Return (x, y) of the center of cell containing provided text 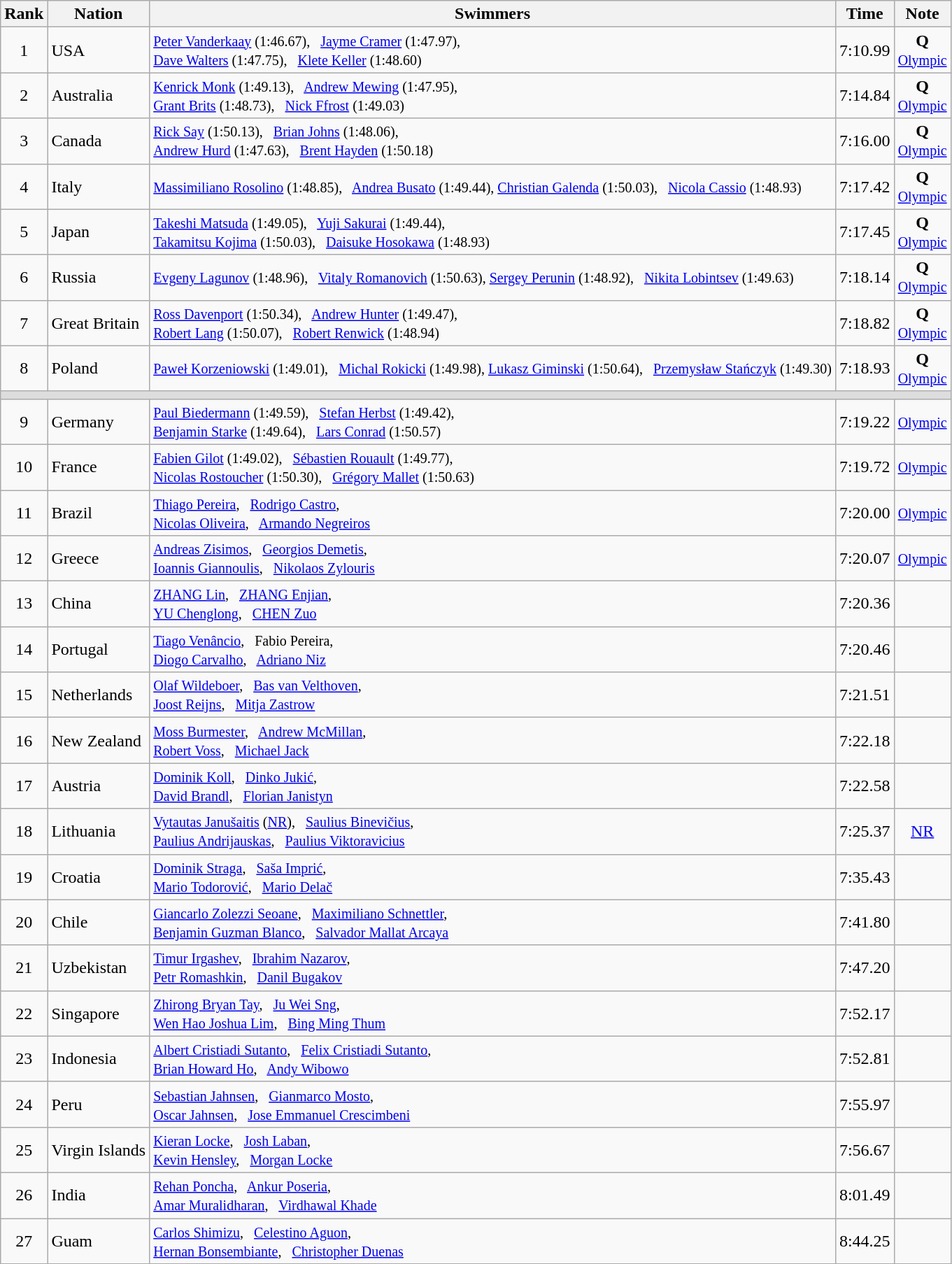
Brazil (99, 512)
Chile (99, 922)
Timur Irgashev, Ibrahim Nazarov, Petr Romashkin, Danil Bugakov (492, 968)
Paul Biedermann (1:49.59), Stefan Herbst (1:49.42), Benjamin Starke (1:49.64), Lars Conrad (1:50.57) (492, 421)
Vytautas Janušaitis (NR), Saulius Binevičius, Paulius Andrijauskas, Paulius Viktoravicius (492, 831)
Dominik Koll, Dinko Jukić, David Brandl, Florian Janistyn (492, 786)
Guam (99, 1241)
Netherlands (99, 695)
NR (922, 831)
7:20.00 (865, 512)
26 (24, 1195)
Kenrick Monk (1:49.13), Andrew Mewing (1:47.95), Grant Brits (1:48.73), Nick Ffrost (1:49.03) (492, 95)
Italy (99, 186)
Australia (99, 95)
7:47.20 (865, 968)
Swimmers (492, 14)
8 (24, 368)
Note (922, 14)
7:22.18 (865, 740)
7:55.97 (865, 1104)
Kieran Locke, Josh Laban, Kevin Hensley, Morgan Locke (492, 1150)
Singapore (99, 1013)
7:10.99 (865, 50)
7:16.00 (865, 141)
Andreas Zisimos, Georgios Demetis, Ioannis Giannoulis, Nikolaos Zylouris (492, 558)
4 (24, 186)
Sebastian Jahnsen, Gianmarco Mosto, Oscar Jahnsen, Jose Emmanuel Crescimbeni (492, 1104)
11 (24, 512)
7:17.42 (865, 186)
3 (24, 141)
Great Britain (99, 323)
7:18.14 (865, 277)
Peter Vanderkaay (1:46.67), Jayme Cramer (1:47.97), Dave Walters (1:47.75), Klete Keller (1:48.60) (492, 50)
7:41.80 (865, 922)
Carlos Shimizu, Celestino Aguon, Hernan Bonsembiante, Christopher Duenas (492, 1241)
23 (24, 1059)
Dominik Straga, Saša Imprić, Mario Todorović, Mario Delač (492, 877)
7:18.82 (865, 323)
Virgin Islands (99, 1150)
9 (24, 421)
7:20.07 (865, 558)
Rick Say (1:50.13), Brian Johns (1:48.06), Andrew Hurd (1:47.63), Brent Hayden (1:50.18) (492, 141)
Fabien Gilot (1:49.02), Sébastien Rouault (1:49.77), Nicolas Rostoucher (1:50.30), Grégory Mallet (1:50.63) (492, 467)
12 (24, 558)
Uzbekistan (99, 968)
7:20.46 (865, 649)
Albert Cristiadi Sutanto, Felix Cristiadi Sutanto, Brian Howard Ho, Andy Wibowo (492, 1059)
7:18.93 (865, 368)
Takeshi Matsuda (1:49.05), Yuji Sakurai (1:49.44), Takamitsu Kojima (1:50.03), Daisuke Hosokawa (1:48.93) (492, 232)
7:52.81 (865, 1059)
France (99, 467)
7 (24, 323)
Portugal (99, 649)
7:35.43 (865, 877)
7:19.22 (865, 421)
14 (24, 649)
Giancarlo Zolezzi Seoane, Maximiliano Schnettler, Benjamin Guzman Blanco, Salvador Mallat Arcaya (492, 922)
Rehan Poncha, Ankur Poseria, Amar Muralidharan, Virdhawal Khade (492, 1195)
Nation (99, 14)
Thiago Pereira, Rodrigo Castro, Nicolas Oliveira, Armando Negreiros (492, 512)
25 (24, 1150)
7:19.72 (865, 467)
17 (24, 786)
8:44.25 (865, 1241)
6 (24, 277)
Time (865, 14)
20 (24, 922)
Russia (99, 277)
19 (24, 877)
Indonesia (99, 1059)
Germany (99, 421)
Peru (99, 1104)
Ross Davenport (1:50.34), Andrew Hunter (1:49.47), Robert Lang (1:50.07), Robert Renwick (1:48.94) (492, 323)
Massimiliano Rosolino (1:48.85), Andrea Busato (1:49.44), Christian Galenda (1:50.03), Nicola Cassio (1:48.93) (492, 186)
Lithuania (99, 831)
ZHANG Lin, ZHANG Enjian, YU Chenglong, CHEN Zuo (492, 604)
7:56.67 (865, 1150)
7:14.84 (865, 95)
7:21.51 (865, 695)
27 (24, 1241)
Moss Burmester, Andrew McMillan, Robert Voss, Michael Jack (492, 740)
16 (24, 740)
India (99, 1195)
7:52.17 (865, 1013)
Japan (99, 232)
22 (24, 1013)
24 (24, 1104)
Tiago Venâncio, Fabio Pereira, Diogo Carvalho, Adriano Niz (492, 649)
1 (24, 50)
7:22.58 (865, 786)
13 (24, 604)
21 (24, 968)
Rank (24, 14)
10 (24, 467)
8:01.49 (865, 1195)
Croatia (99, 877)
Poland (99, 368)
Evgeny Lagunov (1:48.96), Vitaly Romanovich (1:50.63), Sergey Perunin (1:48.92), Nikita Lobintsev (1:49.63) (492, 277)
18 (24, 831)
Zhirong Bryan Tay, Ju Wei Sng, Wen Hao Joshua Lim, Bing Ming Thum (492, 1013)
Paweł Korzeniowski (1:49.01), Michal Rokicki (1:49.98), Lukasz Giminski (1:50.64), Przemysław Stańczyk (1:49.30) (492, 368)
7:20.36 (865, 604)
New Zealand (99, 740)
Olaf Wildeboer, Bas van Velthoven, Joost Reijns, Mitja Zastrow (492, 695)
7:17.45 (865, 232)
Canada (99, 141)
2 (24, 95)
7:25.37 (865, 831)
Greece (99, 558)
5 (24, 232)
USA (99, 50)
China (99, 604)
Austria (99, 786)
15 (24, 695)
